Identify which cell holds the provided text, then report its (x, y) central coordinate. 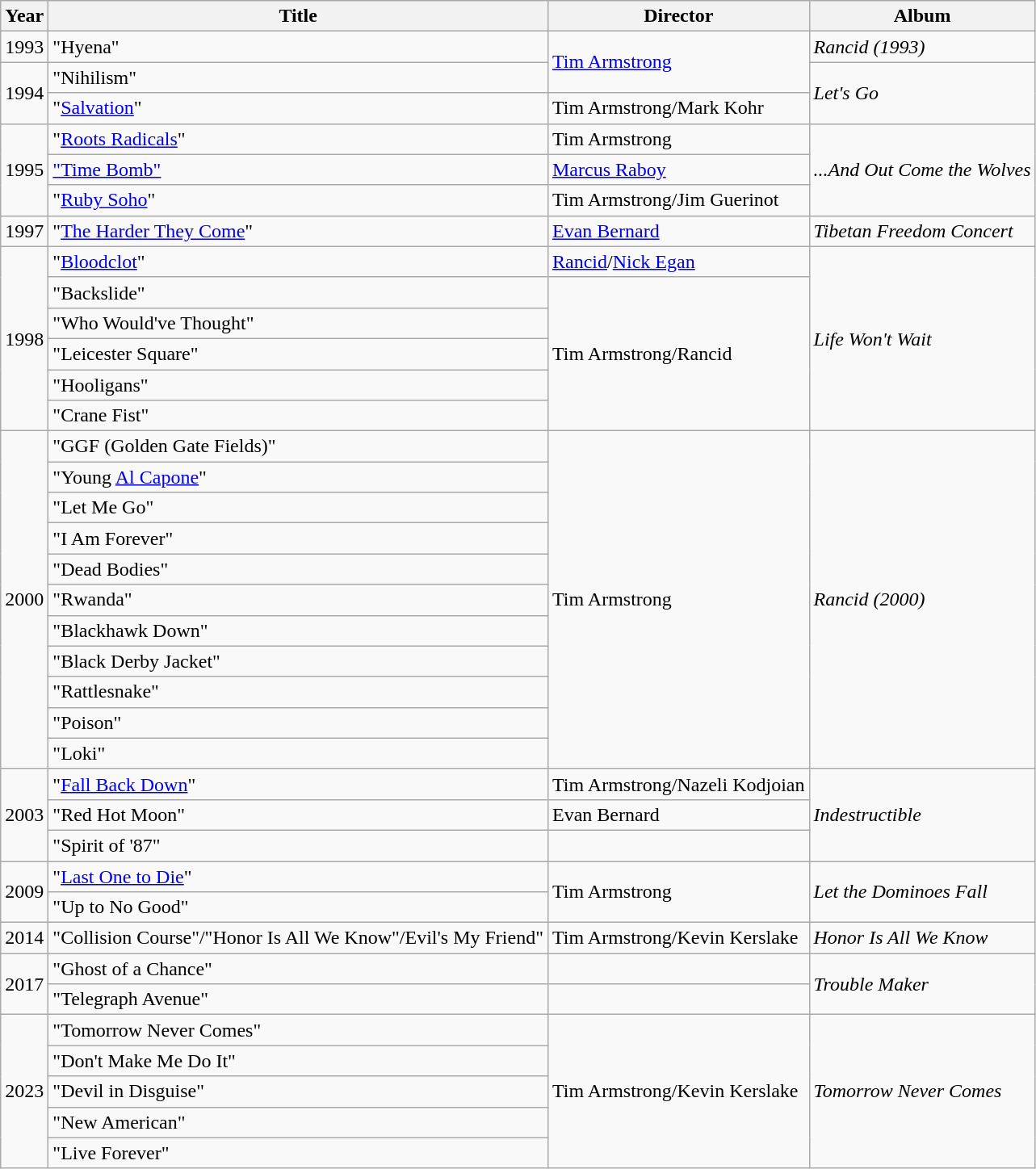
2000 (24, 601)
"Collision Course"/"Honor Is All We Know"/Evil's My Friend" (299, 938)
Title (299, 16)
"Rattlesnake" (299, 692)
Director (678, 16)
"GGF (Golden Gate Fields)" (299, 446)
Honor Is All We Know (922, 938)
"Crane Fist" (299, 416)
"Backslide" (299, 292)
"Ruby Soho" (299, 200)
"Hyena" (299, 47)
"The Harder They Come" (299, 231)
2023 (24, 1091)
"Don't Make Me Do It" (299, 1061)
Life Won't Wait (922, 338)
"Salvation" (299, 108)
1993 (24, 47)
Rancid/Nick Egan (678, 262)
"Roots Radicals" (299, 139)
Tibetan Freedom Concert (922, 231)
Year (24, 16)
Album (922, 16)
"Last One to Die" (299, 876)
Tomorrow Never Comes (922, 1091)
2017 (24, 984)
Let the Dominoes Fall (922, 891)
Let's Go (922, 93)
"Nihilism" (299, 78)
"New American" (299, 1122)
...And Out Come the Wolves (922, 170)
1995 (24, 170)
"I Am Forever" (299, 538)
"Red Hot Moon" (299, 815)
"Let Me Go" (299, 508)
"Hooligans" (299, 385)
"Dead Bodies" (299, 569)
Rancid (2000) (922, 601)
"Time Bomb" (299, 170)
Marcus Raboy (678, 170)
2003 (24, 815)
Tim Armstrong/Jim Guerinot (678, 200)
1994 (24, 93)
"Ghost of a Chance" (299, 969)
"Blackhawk Down" (299, 631)
"Spirit of '87" (299, 845)
Trouble Maker (922, 984)
"Fall Back Down" (299, 784)
"Tomorrow Never Comes" (299, 1030)
"Up to No Good" (299, 907)
2014 (24, 938)
"Black Derby Jacket" (299, 661)
Rancid (1993) (922, 47)
"Telegraph Avenue" (299, 999)
Indestructible (922, 815)
"Leicester Square" (299, 354)
"Devil in Disguise" (299, 1091)
Tim Armstrong/Nazeli Kodjoian (678, 784)
Tim Armstrong/Rancid (678, 354)
1998 (24, 338)
"Live Forever" (299, 1153)
"Bloodclot" (299, 262)
1997 (24, 231)
2009 (24, 891)
"Rwanda" (299, 600)
Tim Armstrong/Mark Kohr (678, 108)
"Young Al Capone" (299, 477)
"Poison" (299, 723)
"Who Would've Thought" (299, 323)
"Loki" (299, 753)
